Detect which cell encompasses the target text, then output its (X, Y) center coordinate. 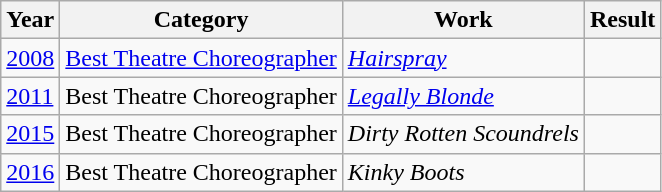
Year (30, 20)
Dirty Rotten Scoundrels (463, 134)
2015 (30, 134)
2008 (30, 58)
Work (463, 20)
Result (622, 20)
2011 (30, 96)
Hairspray (463, 58)
2016 (30, 172)
Legally Blonde (463, 96)
Category (202, 20)
Kinky Boots (463, 172)
